Pinpoint the cell where the given text exists, returning its [X, Y] midpoint coordinate. 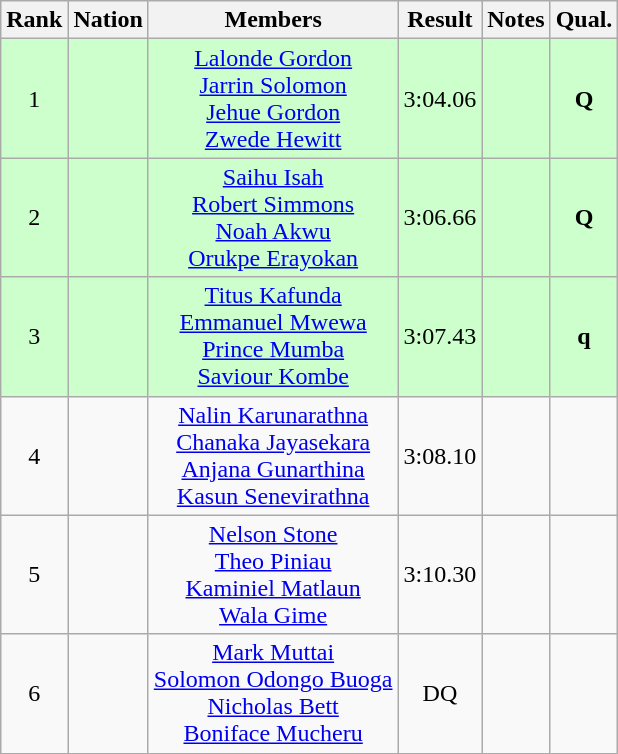
5 [34, 574]
Nalin KarunarathnaChanaka Jayasekara Anjana Gunarthina Kasun Senevirathna [273, 456]
3 [34, 336]
DQ [440, 694]
Titus KafundaEmmanuel MwewaPrince MumbaSaviour Kombe [273, 336]
1 [34, 98]
Notes [516, 20]
3:04.06 [440, 98]
q [584, 336]
Rank [34, 20]
3:06.66 [440, 218]
Result [440, 20]
Nelson StoneTheo PiniauKaminiel MatlaunWala Gime [273, 574]
2 [34, 218]
Nation [108, 20]
3:10.30 [440, 574]
3:08.10 [440, 456]
3:07.43 [440, 336]
4 [34, 456]
Mark MuttaiSolomon Odongo BuogaNicholas BettBoniface Mucheru [273, 694]
6 [34, 694]
Lalonde GordonJarrin Solomon Jehue GordonZwede Hewitt [273, 98]
Members [273, 20]
Saihu IsahRobert Simmons Noah AkwuOrukpe Erayokan [273, 218]
Qual. [584, 20]
